Return [x, y] of the center of cell containing provided text 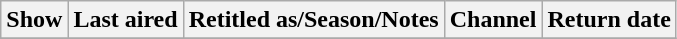
Return date [609, 20]
Channel [493, 20]
Show [34, 20]
Retitled as/Season/Notes [314, 20]
Last aired [126, 20]
